Locate the cell with the specified text and output its [x, y] center coordinate. 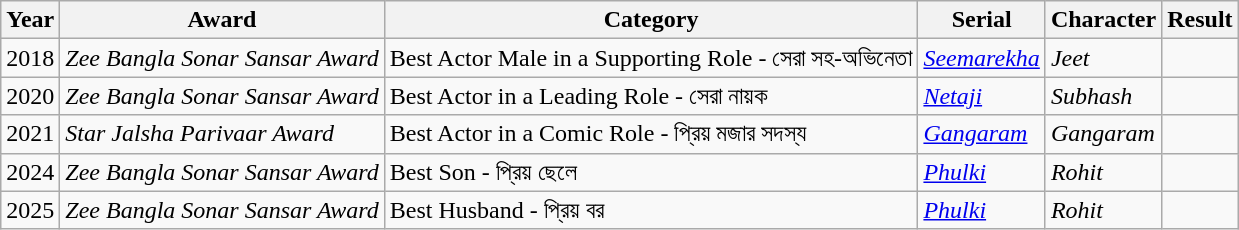
Year [30, 20]
2024 [30, 172]
Seemarekha [982, 58]
Netaji [982, 96]
Best Actor Male in a Supporting Role - সেরা সহ-অভিনেতা [651, 58]
Best Actor in a Leading Role - সেরা নায়ক [651, 96]
Best Husband - প্রিয় বর [651, 210]
2025 [30, 210]
Category [651, 20]
Star Jalsha Parivaar Award [222, 134]
Best Actor in a Comic Role - প্রিয় মজার সদস্য [651, 134]
Jeet [1103, 58]
Subhash [1103, 96]
Award [222, 20]
2020 [30, 96]
Result [1200, 20]
Character [1103, 20]
2018 [30, 58]
Best Son - প্রিয় ছেলে [651, 172]
2021 [30, 134]
Serial [982, 20]
